Capture the cell that displays the provided text and extract its (X, Y) central coordinate. 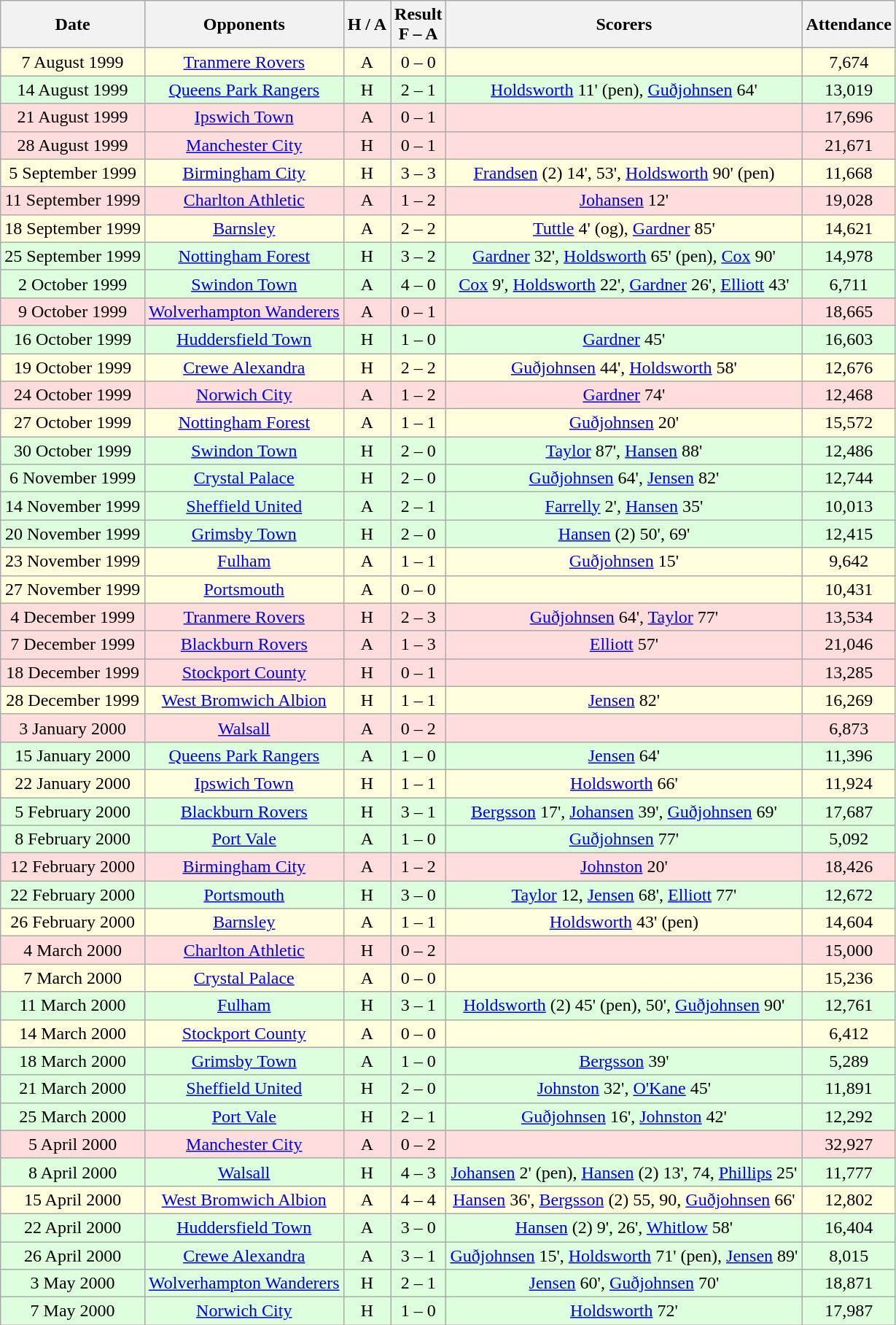
15,236 (849, 978)
19,028 (849, 201)
18 September 1999 (73, 228)
9 October 1999 (73, 311)
15 April 2000 (73, 1200)
28 December 1999 (73, 700)
3 – 3 (418, 173)
12,802 (849, 1200)
21 March 2000 (73, 1089)
Taylor 87', Hansen 88' (624, 451)
Elliott 57' (624, 645)
20 November 1999 (73, 534)
Guðjohnsen 77' (624, 839)
18,665 (849, 311)
7 March 2000 (73, 978)
11 September 1999 (73, 201)
Scorers (624, 25)
7 May 2000 (73, 1311)
12,672 (849, 895)
4 December 1999 (73, 617)
Holdsworth 43' (pen) (624, 922)
14 March 2000 (73, 1033)
Guðjohnsen 64', Jensen 82' (624, 478)
14,621 (849, 228)
6 November 1999 (73, 478)
26 April 2000 (73, 1255)
15,572 (849, 423)
5 April 2000 (73, 1144)
Bergsson 39' (624, 1061)
17,987 (849, 1311)
22 February 2000 (73, 895)
12,676 (849, 367)
13,019 (849, 90)
19 October 1999 (73, 367)
8 February 2000 (73, 839)
Jensen 82' (624, 700)
Jensen 64' (624, 755)
Guðjohnsen 15', Holdsworth 71' (pen), Jensen 89' (624, 1255)
14,604 (849, 922)
16,269 (849, 700)
3 January 2000 (73, 728)
Jensen 60', Guðjohnsen 70' (624, 1283)
14,978 (849, 256)
27 October 1999 (73, 423)
11 March 2000 (73, 1006)
26 February 2000 (73, 922)
11,396 (849, 755)
7 December 1999 (73, 645)
18,426 (849, 867)
Johansen 2' (pen), Hansen (2) 13', 74, Phillips 25' (624, 1172)
18 December 1999 (73, 672)
13,534 (849, 617)
Johnston 32', O'Kane 45' (624, 1089)
Holdsworth 66' (624, 783)
12 February 2000 (73, 867)
Guðjohnsen 16', Johnston 42' (624, 1116)
25 March 2000 (73, 1116)
Tuttle 4' (og), Gardner 85' (624, 228)
5 February 2000 (73, 812)
Guðjohnsen 44', Holdsworth 58' (624, 367)
Holdsworth 72' (624, 1311)
25 September 1999 (73, 256)
21,046 (849, 645)
7,674 (849, 62)
Frandsen (2) 14', 53', Holdsworth 90' (pen) (624, 173)
ResultF – A (418, 25)
12,415 (849, 534)
14 November 1999 (73, 506)
18,871 (849, 1283)
Cox 9', Holdsworth 22', Gardner 26', Elliott 43' (624, 284)
6,873 (849, 728)
5 September 1999 (73, 173)
15 January 2000 (73, 755)
22 April 2000 (73, 1227)
H / A (367, 25)
Farrelly 2', Hansen 35' (624, 506)
21 August 1999 (73, 117)
Gardner 32', Holdsworth 65' (pen), Cox 90' (624, 256)
12,744 (849, 478)
5,092 (849, 839)
22 January 2000 (73, 783)
28 August 1999 (73, 145)
Hansen (2) 9', 26', Whitlow 58' (624, 1227)
21,671 (849, 145)
7 August 1999 (73, 62)
Guðjohnsen 15' (624, 562)
18 March 2000 (73, 1061)
4 – 3 (418, 1172)
Johansen 12' (624, 201)
Hansen (2) 50', 69' (624, 534)
12,486 (849, 451)
Guðjohnsen 20' (624, 423)
Holdsworth 11' (pen), Guðjohnsen 64' (624, 90)
12,292 (849, 1116)
6,412 (849, 1033)
17,696 (849, 117)
Holdsworth (2) 45' (pen), 50', Guðjohnsen 90' (624, 1006)
11,777 (849, 1172)
27 November 1999 (73, 589)
10,431 (849, 589)
Date (73, 25)
Guðjohnsen 64', Taylor 77' (624, 617)
11,891 (849, 1089)
12,761 (849, 1006)
2 October 1999 (73, 284)
6,711 (849, 284)
11,924 (849, 783)
10,013 (849, 506)
4 – 0 (418, 284)
12,468 (849, 395)
8,015 (849, 1255)
Attendance (849, 25)
17,687 (849, 812)
16,603 (849, 339)
16 October 1999 (73, 339)
4 – 4 (418, 1200)
16,404 (849, 1227)
1 – 3 (418, 645)
Gardner 45' (624, 339)
30 October 1999 (73, 451)
Gardner 74' (624, 395)
4 March 2000 (73, 950)
Taylor 12, Jensen 68', Elliott 77' (624, 895)
24 October 1999 (73, 395)
3 May 2000 (73, 1283)
5,289 (849, 1061)
8 April 2000 (73, 1172)
Opponents (244, 25)
13,285 (849, 672)
Johnston 20' (624, 867)
Hansen 36', Bergsson (2) 55, 90, Guðjohnsen 66' (624, 1200)
9,642 (849, 562)
14 August 1999 (73, 90)
3 – 2 (418, 256)
15,000 (849, 950)
11,668 (849, 173)
Bergsson 17', Johansen 39', Guðjohnsen 69' (624, 812)
23 November 1999 (73, 562)
2 – 3 (418, 617)
32,927 (849, 1144)
